Return the (X, Y) coordinate for the center point of the cell that contains the specified text.  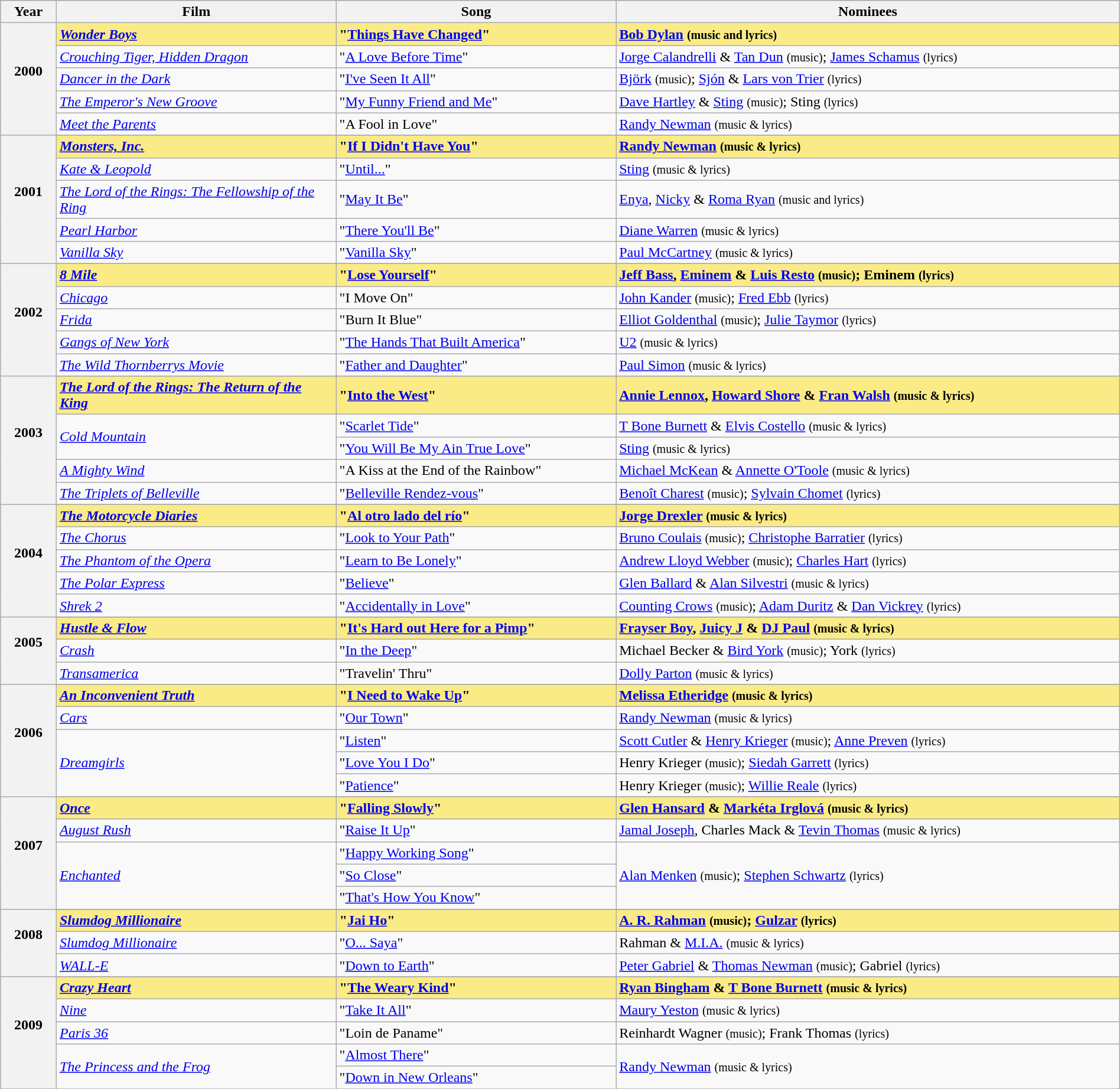
"In the Deep" (476, 650)
Henry Krieger (music); Willie Reale (lyrics) (868, 785)
"Scarlet Tide" (476, 426)
Nominees (868, 12)
Elliot Goldenthal (music); Julie Taymor (lyrics) (868, 320)
"May It Be" (476, 200)
"Travelin' Thru" (476, 673)
"Lose Yourself" (476, 275)
Cold Mountain (196, 437)
Dreamgirls (196, 763)
Enya, Nicky & Roma Ryan (music and lyrics) (868, 200)
"Jai Ho" (476, 920)
"Until..." (476, 169)
2000 (28, 79)
"Almost There" (476, 1055)
"Down to Earth" (476, 965)
8 Mile (196, 275)
"Look to Your Path" (476, 538)
2008 (28, 943)
Gangs of New York (196, 343)
Jamal Joseph, Charles Mack & Tevin Thomas (music & lyrics) (868, 830)
"That's How You Know" (476, 898)
2005 (28, 650)
2006 (28, 741)
Diane Warren (music & lyrics) (868, 230)
"The Hands That Built America" (476, 343)
2009 (28, 1032)
Frida (196, 320)
Crash (196, 650)
Rahman & M.I.A. (music & lyrics) (868, 943)
"Take It All" (476, 1010)
"Believe" (476, 583)
"Happy Working Song" (476, 853)
"Accidentally in Love" (476, 605)
"Patience" (476, 785)
"O... Saya" (476, 943)
Song (476, 12)
Maury Yeston (music & lyrics) (868, 1010)
Henry Krieger (music); Siedah Garrett (lyrics) (868, 763)
"Al otro lado del río" (476, 516)
Paris 36 (196, 1033)
"You Will Be My Ain True Love" (476, 448)
"My Funny Friend and Me" (476, 102)
"A Fool in Love" (476, 124)
2002 (28, 319)
Dave Hartley & Sting (music); Sting (lyrics) (868, 102)
"There You'll Be" (476, 230)
Andrew Lloyd Webber (music); Charles Hart (lyrics) (868, 560)
"Falling Slowly" (476, 808)
Once (196, 808)
Film (196, 12)
2007 (28, 853)
Alan Menken (music); Stephen Schwartz (lyrics) (868, 875)
"I Need to Wake Up" (476, 696)
Jeff Bass, Eminem & Luis Resto (music); Eminem (lyrics) (868, 275)
"A Kiss at the End of the Rainbow" (476, 471)
Chicago (196, 297)
Bruno Coulais (music); Christophe Barratier (lyrics) (868, 538)
"I've Seen It All" (476, 79)
U2 (music & lyrics) (868, 343)
An Inconvenient Truth (196, 696)
The Emperor's New Groove (196, 102)
Bob Dylan (music and lyrics) (868, 34)
Monsters, Inc. (196, 146)
WALL-E (196, 965)
Hustle & Flow (196, 628)
2003 (28, 441)
Glen Hansard & Markéta Irglová (music & lyrics) (868, 808)
The Phantom of the Opera (196, 560)
"Learn to Be Lonely" (476, 560)
Paul McCartney (music & lyrics) (868, 252)
Meet the Parents (196, 124)
The Motorcycle Diaries (196, 516)
Scott Cutler & Henry Krieger (music); Anne Preven (lyrics) (868, 741)
"Raise It Up" (476, 830)
Reinhardt Wagner (music); Frank Thomas (lyrics) (868, 1033)
Kate & Leopold (196, 169)
Vanilla Sky (196, 252)
"Belleville Rendez-vous" (476, 493)
Ryan Bingham & T Bone Burnett (music & lyrics) (868, 987)
Pearl Harbor (196, 230)
Frayser Boy, Juicy J & DJ Paul (music & lyrics) (868, 628)
Jorge Calandrelli & Tan Dun (music); James Schamus (lyrics) (868, 57)
Dolly Parton (music & lyrics) (868, 673)
"Love You I Do" (476, 763)
"Things Have Changed" (476, 34)
Enchanted (196, 875)
Shrek 2 (196, 605)
"If I Didn't Have You" (476, 146)
The Wild Thornberrys Movie (196, 365)
"Vanilla Sky" (476, 252)
Cars (196, 718)
Paul Simon (music & lyrics) (868, 365)
"Down in New Orleans" (476, 1078)
A. R. Rahman (music); Gulzar (lyrics) (868, 920)
"I Move On" (476, 297)
The Lord of the Rings: The Fellowship of the Ring (196, 200)
The Chorus (196, 538)
Melissa Etheridge (music & lyrics) (868, 696)
"Burn It Blue" (476, 320)
2004 (28, 560)
Michael Becker & Bird York (music); York (lyrics) (868, 650)
Year (28, 12)
"The Weary Kind" (476, 987)
Crazy Heart (196, 987)
"Our Town" (476, 718)
"Into the West" (476, 396)
Counting Crows (music); Adam Duritz & Dan Vickrey (lyrics) (868, 605)
Transamerica (196, 673)
The Polar Express (196, 583)
Nine (196, 1010)
August Rush (196, 830)
Jorge Drexler (music & lyrics) (868, 516)
The Lord of the Rings: The Return of the King (196, 396)
John Kander (music); Fred Ebb (lyrics) (868, 297)
Björk (music); Sjón & Lars von Trier (lyrics) (868, 79)
Peter Gabriel & Thomas Newman (music); Gabriel (lyrics) (868, 965)
Dancer in the Dark (196, 79)
"So Close" (476, 875)
A Mighty Wind (196, 471)
Glen Ballard & Alan Silvestri (music & lyrics) (868, 583)
"Listen" (476, 741)
T Bone Burnett & Elvis Costello (music & lyrics) (868, 426)
The Princess and the Frog (196, 1067)
Crouching Tiger, Hidden Dragon (196, 57)
"A Love Before Time" (476, 57)
"It's Hard out Here for a Pimp" (476, 628)
2001 (28, 200)
Annie Lennox, Howard Shore & Fran Walsh (music & lyrics) (868, 396)
Michael McKean & Annette O'Toole (music & lyrics) (868, 471)
Wonder Boys (196, 34)
The Triplets of Belleville (196, 493)
Benoît Charest (music); Sylvain Chomet (lyrics) (868, 493)
"Loin de Paname" (476, 1033)
"Father and Daughter" (476, 365)
